Detect which cell encompasses the target text, then output its [x, y] center coordinate. 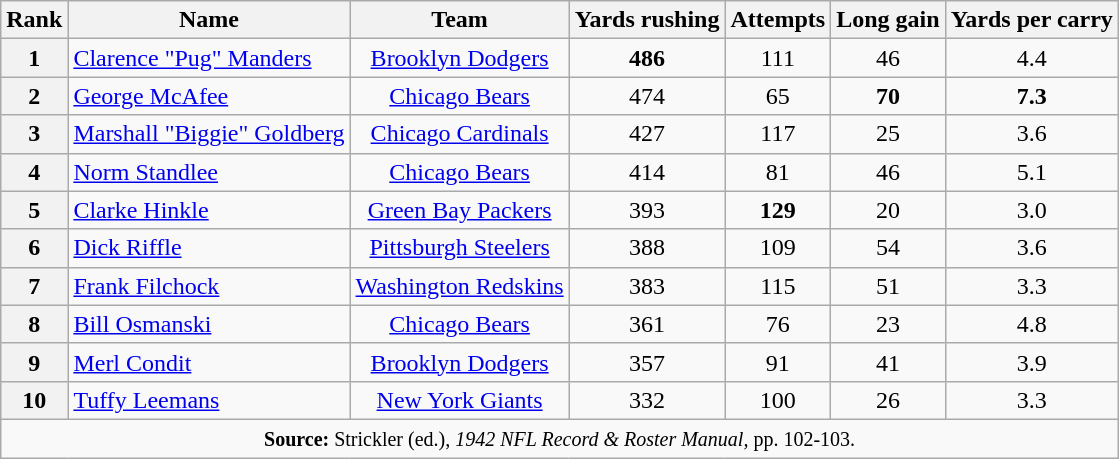
Yards rushing [647, 20]
3.9 [1032, 362]
486 [647, 58]
388 [647, 248]
357 [647, 362]
Washington Redskins [460, 286]
129 [778, 210]
361 [647, 324]
7.3 [1032, 96]
Marshall "Biggie" Goldberg [209, 134]
New York Giants [460, 400]
5 [34, 210]
Green Bay Packers [460, 210]
Source: Strickler (ed.), 1942 NFL Record & Roster Manual, pp. 102-103. [560, 438]
25 [888, 134]
4 [34, 172]
3.0 [1032, 210]
Name [209, 20]
Merl Condit [209, 362]
4.4 [1032, 58]
26 [888, 400]
100 [778, 400]
Chicago Cardinals [460, 134]
6 [34, 248]
3 [34, 134]
5.1 [1032, 172]
111 [778, 58]
George McAfee [209, 96]
Long gain [888, 20]
51 [888, 286]
20 [888, 210]
Clarence "Pug" Manders [209, 58]
Norm Standlee [209, 172]
Frank Filchock [209, 286]
91 [778, 362]
70 [888, 96]
23 [888, 324]
Tuffy Leemans [209, 400]
Clarke Hinkle [209, 210]
Rank [34, 20]
1 [34, 58]
65 [778, 96]
8 [34, 324]
Yards per carry [1032, 20]
393 [647, 210]
Attempts [778, 20]
427 [647, 134]
54 [888, 248]
2 [34, 96]
Dick Riffle [209, 248]
332 [647, 400]
9 [34, 362]
115 [778, 286]
7 [34, 286]
4.8 [1032, 324]
474 [647, 96]
383 [647, 286]
117 [778, 134]
Bill Osmanski [209, 324]
Pittsburgh Steelers [460, 248]
41 [888, 362]
414 [647, 172]
Team [460, 20]
109 [778, 248]
81 [778, 172]
76 [778, 324]
10 [34, 400]
